Provide the [X, Y] coordinate of the cell's center where the given text is located.  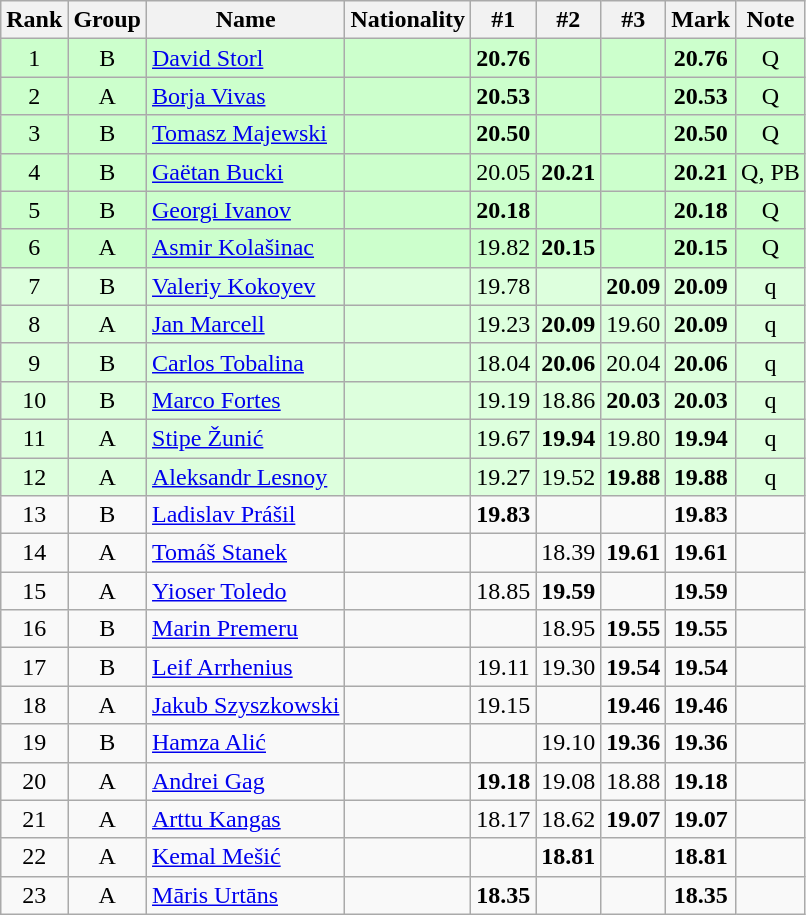
Group [108, 20]
David Storl [246, 58]
13 [34, 515]
23 [34, 895]
19.78 [504, 286]
Marin Premeru [246, 629]
18.62 [568, 819]
Ladislav Prášil [246, 515]
19.67 [504, 438]
19.11 [504, 667]
Stipe Žunić [246, 438]
Tomasz Majewski [246, 134]
Borja Vivas [246, 96]
3 [34, 134]
Jan Marcell [246, 324]
19.10 [568, 743]
#3 [634, 20]
Jakub Szyszkowski [246, 705]
6 [34, 248]
18.95 [568, 629]
#2 [568, 20]
18.85 [504, 591]
Leif Arrhenius [246, 667]
Gaëtan Bucki [246, 172]
18.04 [504, 362]
19.52 [568, 477]
19.19 [504, 400]
Māris Urtāns [246, 895]
Hamza Alić [246, 743]
Asmir Kolašinac [246, 248]
Mark [701, 20]
4 [34, 172]
5 [34, 210]
21 [34, 819]
15 [34, 591]
Carlos Tobalina [246, 362]
1 [34, 58]
Marco Fortes [246, 400]
19 [34, 743]
#1 [504, 20]
12 [34, 477]
Q, PB [771, 172]
7 [34, 286]
2 [34, 96]
Rank [34, 20]
16 [34, 629]
14 [34, 553]
18.39 [568, 553]
Note [771, 20]
19.08 [568, 781]
18.17 [504, 819]
Georgi Ivanov [246, 210]
17 [34, 667]
Kemal Mešić [246, 857]
Nationality [408, 20]
10 [34, 400]
9 [34, 362]
Aleksandr Lesnoy [246, 477]
18.86 [568, 400]
8 [34, 324]
20 [34, 781]
Andrei Gag [246, 781]
18 [34, 705]
19.15 [504, 705]
Yioser Toledo [246, 591]
Tomáš Stanek [246, 553]
19.60 [634, 324]
19.80 [634, 438]
19.82 [504, 248]
Name [246, 20]
19.23 [504, 324]
19.27 [504, 477]
20.05 [504, 172]
22 [34, 857]
18.88 [634, 781]
Arttu Kangas [246, 819]
20.04 [634, 362]
11 [34, 438]
Valeriy Kokoyev [246, 286]
19.30 [568, 667]
